Extract the (X, Y) coordinate from the center of the cell holding the provided text.  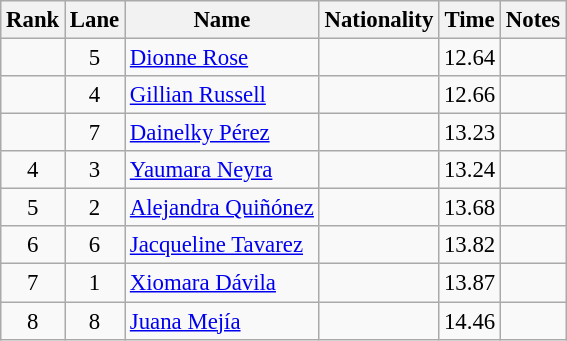
Time (470, 20)
13.24 (470, 170)
12.66 (470, 95)
13.23 (470, 133)
3 (95, 170)
Rank (33, 20)
Dionne Rose (222, 58)
Notes (534, 20)
Name (222, 20)
Jacqueline Tavarez (222, 245)
Nationality (378, 20)
13.68 (470, 208)
Yaumara Neyra (222, 170)
Gillian Russell (222, 95)
Dainelky Pérez (222, 133)
Juana Mejía (222, 321)
13.87 (470, 283)
Alejandra Quiñónez (222, 208)
13.82 (470, 245)
Lane (95, 20)
2 (95, 208)
14.46 (470, 321)
12.64 (470, 58)
Xiomara Dávila (222, 283)
1 (95, 283)
